Search for the cell housing the specified text and yield its (X, Y) center coordinate. 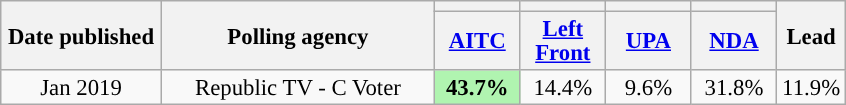
Republic TV - C Voter (298, 88)
9.6% (649, 88)
Polling agency (298, 36)
11.9% (812, 88)
14.4% (563, 88)
AITC (477, 42)
Lead (812, 36)
43.7% (477, 88)
UPA (649, 42)
Date published (82, 36)
31.8% (734, 88)
NDA (734, 42)
Left Front (563, 42)
Jan 2019 (82, 88)
